Pinpoint the cell where the given text exists, returning its [x, y] midpoint coordinate. 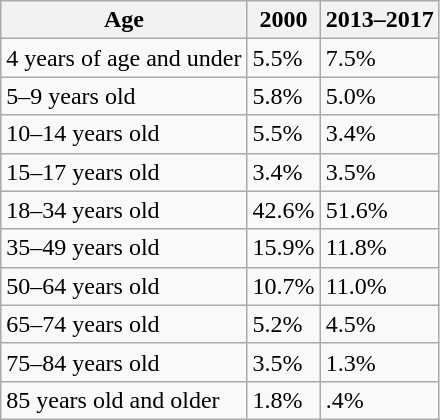
Age [124, 20]
5.2% [284, 324]
.4% [380, 400]
1.3% [380, 362]
11.8% [380, 248]
5.8% [284, 96]
1.8% [284, 400]
11.0% [380, 286]
65–74 years old [124, 324]
85 years old and older [124, 400]
10.7% [284, 286]
15–17 years old [124, 172]
18–34 years old [124, 210]
7.5% [380, 58]
2013–2017 [380, 20]
42.6% [284, 210]
10–14 years old [124, 134]
5–9 years old [124, 96]
4 years of age and under [124, 58]
75–84 years old [124, 362]
4.5% [380, 324]
15.9% [284, 248]
50–64 years old [124, 286]
2000 [284, 20]
51.6% [380, 210]
5.0% [380, 96]
35–49 years old [124, 248]
